From the cell containing the given text, extract its center point as (X, Y) coordinate. 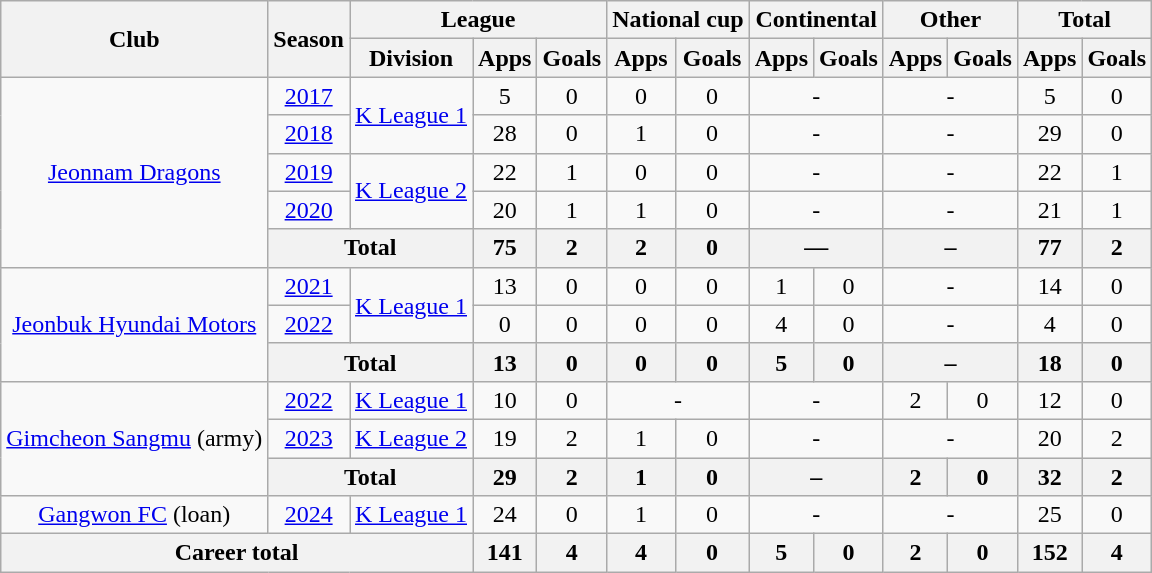
12 (1049, 400)
18 (1049, 362)
— (816, 248)
Jeonbuk Hyundai Motors (134, 324)
2017 (309, 96)
League (478, 20)
77 (1049, 248)
24 (505, 515)
Career total (237, 553)
2021 (309, 286)
Other (950, 20)
141 (505, 553)
Jeonnam Dragons (134, 172)
25 (1049, 515)
National cup (678, 20)
Continental (816, 20)
21 (1049, 210)
10 (505, 400)
75 (505, 248)
28 (505, 134)
19 (505, 438)
Gimcheon Sangmu (army) (134, 438)
152 (1049, 553)
2023 (309, 438)
2024 (309, 515)
32 (1049, 477)
Gangwon FC (loan) (134, 515)
14 (1049, 286)
2020 (309, 210)
2019 (309, 172)
Club (134, 39)
Division (412, 58)
2018 (309, 134)
Season (309, 39)
